Return the (x, y) coordinate for the center point of the cell that contains the specified text.  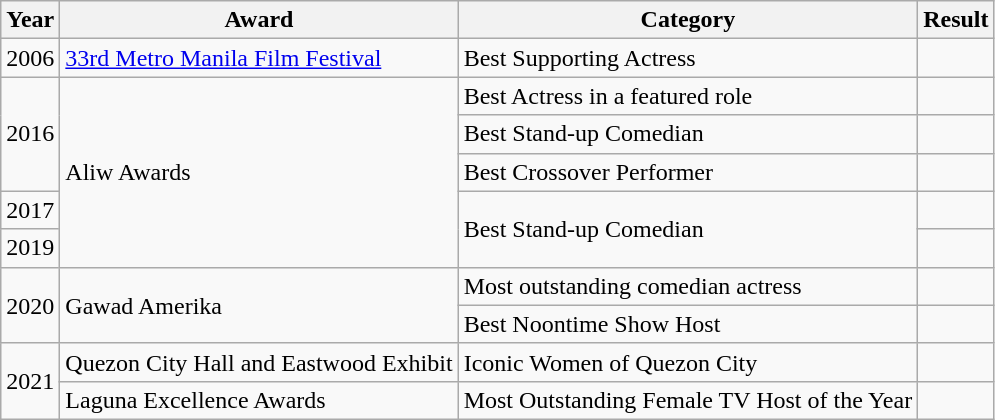
2021 (30, 381)
Laguna Excellence Awards (259, 400)
33rd Metro Manila Film Festival (259, 58)
2006 (30, 58)
2020 (30, 305)
Best Crossover Performer (688, 172)
Iconic Women of Quezon City (688, 362)
Year (30, 20)
2017 (30, 210)
Most outstanding comedian actress (688, 286)
Gawad Amerika (259, 305)
Quezon City Hall and Eastwood Exhibit (259, 362)
Best Noontime Show Host (688, 324)
Result (956, 20)
2019 (30, 248)
Best Supporting Actress (688, 58)
Category (688, 20)
Aliw Awards (259, 172)
Most Outstanding Female TV Host of the Year (688, 400)
Award (259, 20)
2016 (30, 134)
Best Actress in a featured role (688, 96)
